Return the [X, Y] coordinate for the center point of the cell that contains the specified text.  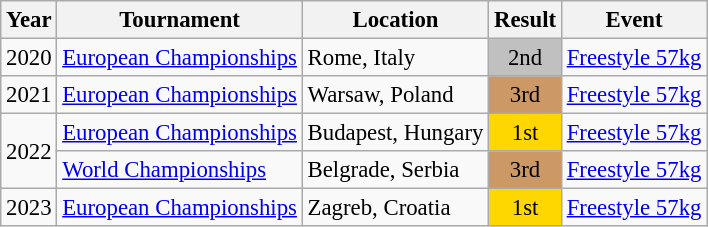
Rome, Italy [395, 58]
Tournament [180, 20]
2nd [526, 58]
2022 [29, 152]
Warsaw, Poland [395, 95]
2020 [29, 58]
Location [395, 20]
Event [634, 20]
World Championships [180, 170]
Zagreb, Croatia [395, 208]
2021 [29, 95]
Budapest, Hungary [395, 133]
2023 [29, 208]
Belgrade, Serbia [395, 170]
Year [29, 20]
Result [526, 20]
